For the text-containing cell, return its midpoint in (X, Y) coordinate format. 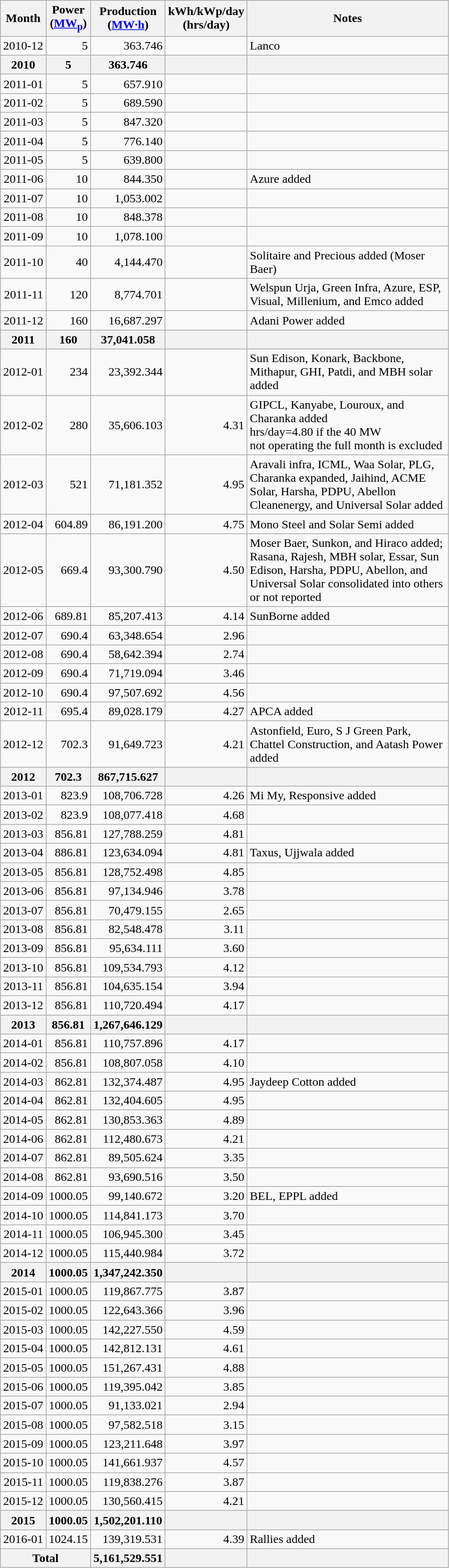
4.12 (206, 967)
58,642.394 (128, 654)
97,134.946 (128, 891)
4.59 (206, 1330)
97,582.518 (128, 1425)
4.10 (206, 1063)
Jaydeep Cotton added (348, 1082)
2011-02 (23, 103)
2013-11 (23, 986)
2010-12 (23, 46)
689.590 (128, 103)
3.35 (206, 1158)
3.60 (206, 948)
2013-06 (23, 891)
4.85 (206, 872)
2013-01 (23, 796)
35,606.103 (128, 425)
128,752.498 (128, 872)
2013 (23, 1025)
2010 (23, 65)
2013-12 (23, 1006)
2012-03 (23, 485)
106,945.300 (128, 1234)
2015-05 (23, 1368)
3.85 (206, 1387)
867,715.627 (128, 777)
1024.15 (68, 1539)
139,319.531 (128, 1539)
1,053.002 (128, 198)
2011-11 (23, 294)
Azure added (348, 179)
91,649.723 (128, 744)
120 (68, 294)
Solitaire and Precious added (Moser Baer) (348, 262)
280 (68, 425)
Month (23, 18)
2014-06 (23, 1139)
2015-02 (23, 1311)
2015-01 (23, 1291)
Lanco (348, 46)
23,392.344 (128, 372)
4.14 (206, 616)
4.56 (206, 693)
3.15 (206, 1425)
114,841.173 (128, 1215)
669.4 (68, 570)
4.61 (206, 1349)
Aravali infra, ICML, Waa Solar, PLG, Charanka expanded, Jaihind, ACME Solar, Harsha, PDPU, Abellon Cleanenergy, and Universal Solar added (348, 485)
2012 (23, 777)
16,687.297 (128, 321)
2012-04 (23, 524)
521 (68, 485)
SunBorne added (348, 616)
3.45 (206, 1234)
4.26 (206, 796)
115,440.984 (128, 1253)
142,227.550 (128, 1330)
4.31 (206, 425)
108,807.058 (128, 1063)
Notes (348, 18)
123,211.648 (128, 1444)
99,140.672 (128, 1196)
2013-02 (23, 815)
2013-07 (23, 910)
Power(MWp) (68, 18)
2012-09 (23, 674)
71,181.352 (128, 485)
141,661.937 (128, 1463)
BEL, EPPL added (348, 1196)
695.4 (68, 712)
2.74 (206, 654)
63,348.654 (128, 635)
4.75 (206, 524)
2015-03 (23, 1330)
3.20 (206, 1196)
2014-04 (23, 1101)
2.96 (206, 635)
3.97 (206, 1444)
2014-08 (23, 1177)
93,300.790 (128, 570)
2013-03 (23, 834)
2014-07 (23, 1158)
108,077.418 (128, 815)
2011-08 (23, 217)
5,161,529.551 (128, 1558)
85,207.413 (128, 616)
GIPCL, Kanyabe, Louroux, and Charanka addedhrs/day=4.80 if the 40 MW not operating the full month is excluded (348, 425)
97,507.692 (128, 693)
2013-10 (23, 967)
2014 (23, 1272)
2015-06 (23, 1387)
2011-04 (23, 141)
2011-06 (23, 179)
689.81 (68, 616)
142,812.131 (128, 1349)
Astonfield, Euro, S J Green Park, Chattel Construction, and Aatash Power added (348, 744)
604.89 (68, 524)
2014-10 (23, 1215)
112,480.673 (128, 1139)
1,078.100 (128, 236)
2014-09 (23, 1196)
2015-09 (23, 1444)
2.65 (206, 910)
119,867.775 (128, 1291)
82,548.478 (128, 929)
2011-09 (23, 236)
91,133.021 (128, 1406)
2012-07 (23, 635)
110,720.494 (128, 1006)
2015-11 (23, 1482)
2015-12 (23, 1501)
8,774.701 (128, 294)
4.27 (206, 712)
89,028.179 (128, 712)
3.72 (206, 1253)
119,838.276 (128, 1482)
2016-01 (23, 1539)
2011-03 (23, 122)
110,757.896 (128, 1044)
122,643.366 (128, 1311)
2011-07 (23, 198)
89,505.624 (128, 1158)
3.78 (206, 891)
86,191.200 (128, 524)
2011-05 (23, 160)
130,560.415 (128, 1501)
2012-10 (23, 693)
71,719.094 (128, 674)
2015-10 (23, 1463)
Sun Edison, Konark, Backbone, Mithapur, GHI, Patdi, and MBH solar added (348, 372)
1,347,242.350 (128, 1272)
2011-01 (23, 84)
4,144.470 (128, 262)
776.140 (128, 141)
2012-06 (23, 616)
APCA added (348, 712)
Rallies added (348, 1539)
40 (68, 262)
108,706.728 (128, 796)
Total (46, 1558)
130,853.363 (128, 1120)
2012-08 (23, 654)
95,634.111 (128, 948)
4.39 (206, 1539)
3.96 (206, 1311)
639.800 (128, 160)
109,534.793 (128, 967)
Welspun Urja, Green Infra, Azure, ESP, Visual, Millenium, and Emco added (348, 294)
3.70 (206, 1215)
119,395.042 (128, 1387)
Mono Steel and Solar Semi added (348, 524)
657.910 (128, 84)
37,041.058 (128, 340)
4.88 (206, 1368)
1,267,646.129 (128, 1025)
2014-05 (23, 1120)
4.50 (206, 570)
2012-02 (23, 425)
2013-05 (23, 872)
2015 (23, 1520)
2011-12 (23, 321)
Taxus, Ujjwala added (348, 853)
3.11 (206, 929)
4.89 (206, 1120)
2014-03 (23, 1082)
132,374.487 (128, 1082)
2014-02 (23, 1063)
70,479.155 (128, 910)
127,788.259 (128, 834)
886.81 (68, 853)
4.57 (206, 1463)
3.50 (206, 1177)
2013-04 (23, 853)
2015-08 (23, 1425)
2014-12 (23, 1253)
2015-07 (23, 1406)
2014-11 (23, 1234)
234 (68, 372)
132,404.605 (128, 1101)
2011 (23, 340)
kWh/kWp/day(hrs/day) (206, 18)
848.378 (128, 217)
2012-05 (23, 570)
93,690.516 (128, 1177)
4.68 (206, 815)
104,635.154 (128, 986)
2013-08 (23, 929)
844.350 (128, 179)
2012-12 (23, 744)
3.46 (206, 674)
1,502,201.110 (128, 1520)
2013-09 (23, 948)
2012-01 (23, 372)
151,267.431 (128, 1368)
Production(MW·h) (128, 18)
2014-01 (23, 1044)
847.320 (128, 122)
123,634.094 (128, 853)
2015-04 (23, 1349)
3.94 (206, 986)
Mi My, Responsive added (348, 796)
2011-10 (23, 262)
2012-11 (23, 712)
2.94 (206, 1406)
Adani Power added (348, 321)
